Output the (x, y) coordinate of the center of the cell containing the given text.  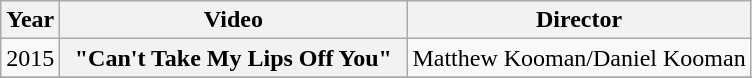
Year (30, 20)
2015 (30, 58)
Video (234, 20)
Matthew Kooman/Daniel Kooman (579, 58)
Director (579, 20)
"Can't Take My Lips Off You" (234, 58)
